Search for the cell housing the specified text and yield its [X, Y] center coordinate. 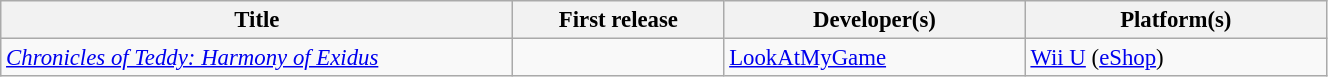
Developer(s) [874, 20]
Title [257, 20]
Chronicles of Teddy: Harmony of Exidus [257, 58]
Wii U (eShop) [1176, 58]
LookAtMyGame [874, 58]
Platform(s) [1176, 20]
First release [618, 20]
